From the cell containing the given text, extract its center point as [x, y] coordinate. 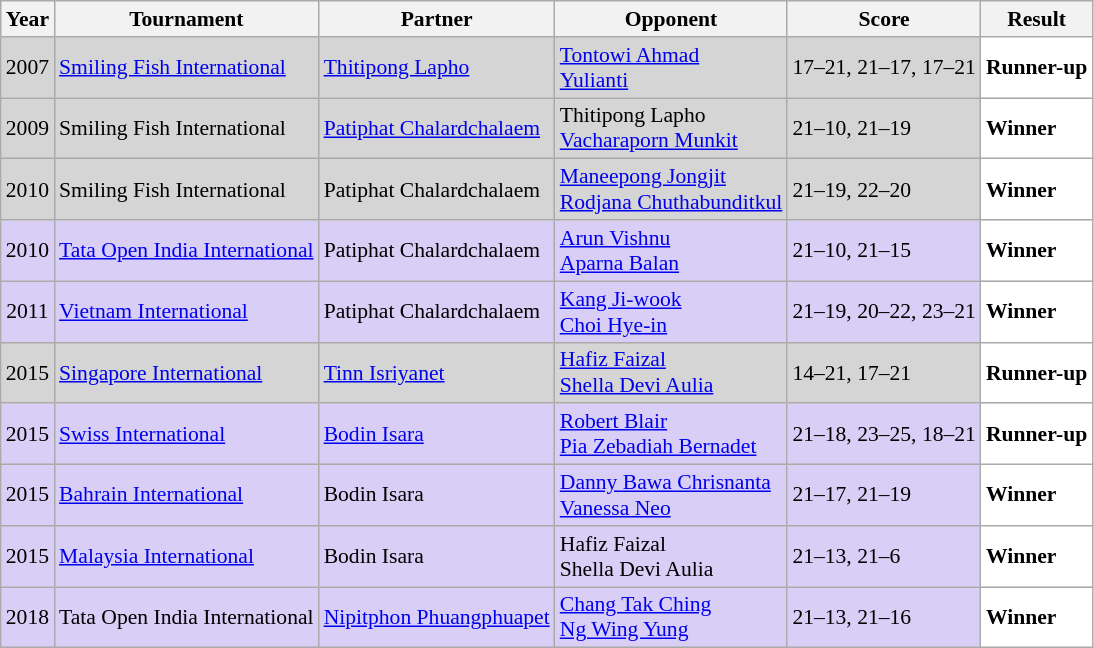
Maneepong Jongjit Rodjana Chuthabunditkul [672, 190]
2018 [28, 618]
Chang Tak Ching Ng Wing Yung [672, 618]
Thitipong Lapho Vacharaporn Munkit [672, 128]
Singapore International [186, 372]
Kang Ji-wook Choi Hye-in [672, 312]
Tournament [186, 19]
Opponent [672, 19]
21–10, 21–15 [884, 250]
21–13, 21–6 [884, 556]
Tinn Isriyanet [437, 372]
Score [884, 19]
Year [28, 19]
Tontowi Ahmad Yulianti [672, 68]
2011 [28, 312]
Swiss International [186, 434]
Arun Vishnu Aparna Balan [672, 250]
Malaysia International [186, 556]
21–19, 22–20 [884, 190]
21–19, 20–22, 23–21 [884, 312]
21–10, 21–19 [884, 128]
Partner [437, 19]
Danny Bawa Chrisnanta Vanessa Neo [672, 496]
Bahrain International [186, 496]
2009 [28, 128]
Robert Blair Pia Zebadiah Bernadet [672, 434]
Vietnam International [186, 312]
Result [1036, 19]
21–13, 21–16 [884, 618]
2007 [28, 68]
21–17, 21–19 [884, 496]
17–21, 21–17, 17–21 [884, 68]
21–18, 23–25, 18–21 [884, 434]
Thitipong Lapho [437, 68]
14–21, 17–21 [884, 372]
Nipitphon Phuangphuapet [437, 618]
